Capture the cell that displays the provided text and extract its (X, Y) central coordinate. 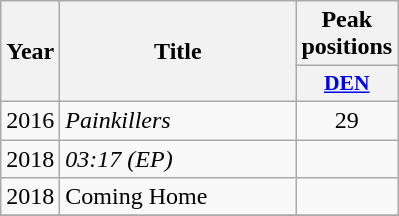
DEN (347, 84)
Title (178, 52)
Year (30, 52)
Painkillers (178, 120)
Peak positions (347, 34)
03:17 (EP) (178, 159)
2016 (30, 120)
29 (347, 120)
Coming Home (178, 197)
